Find where the given text appears and provide that cell's center as (X, Y) coordinate. 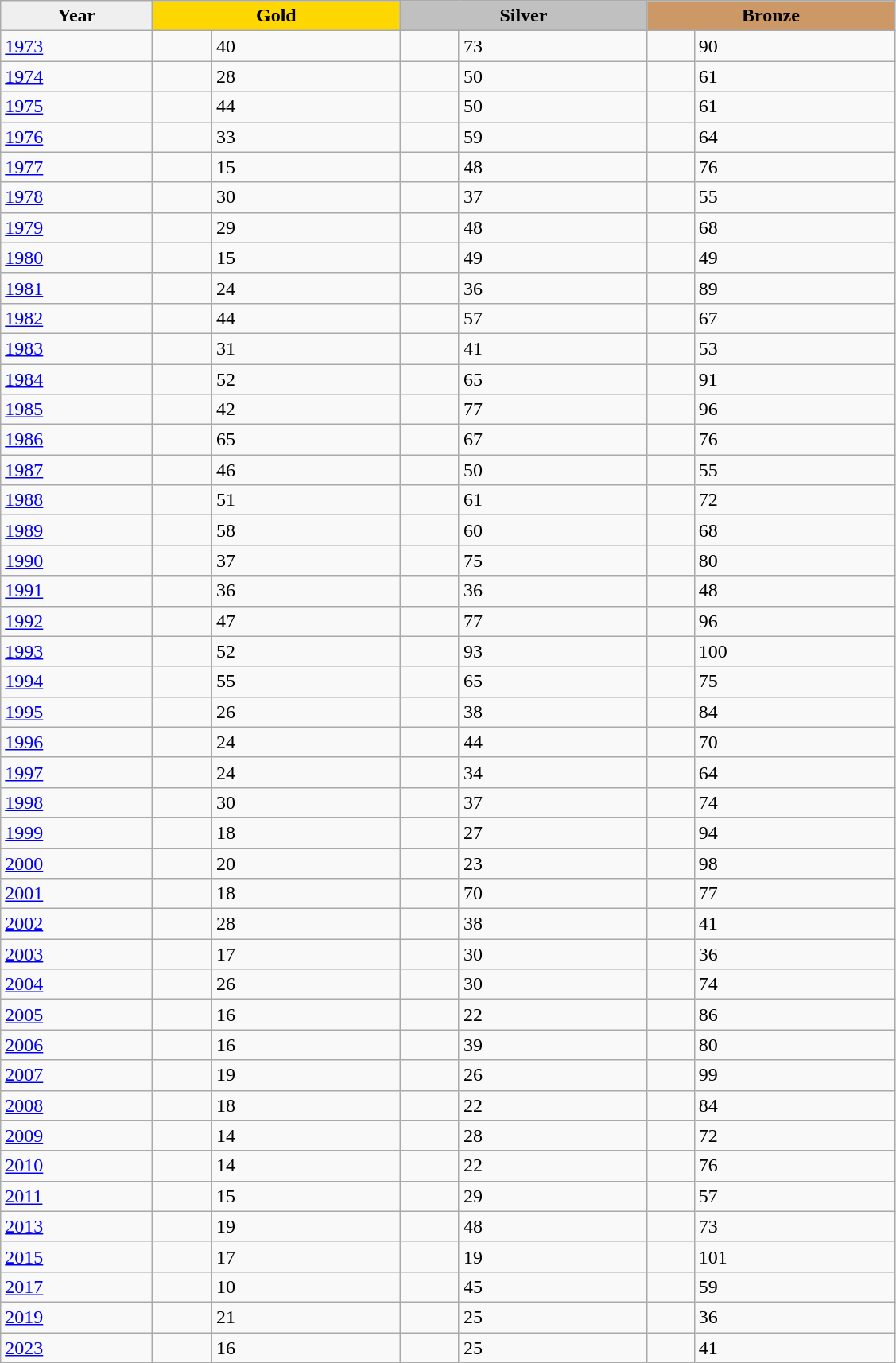
34 (553, 772)
2002 (76, 924)
1977 (76, 167)
23 (553, 863)
21 (305, 1317)
10 (305, 1287)
20 (305, 863)
1986 (76, 440)
1983 (76, 348)
1980 (76, 258)
1987 (76, 470)
2009 (76, 1136)
2006 (76, 1045)
2023 (76, 1348)
2005 (76, 1015)
2003 (76, 954)
100 (794, 651)
2007 (76, 1075)
60 (553, 530)
1981 (76, 288)
2017 (76, 1287)
2010 (76, 1166)
2013 (76, 1226)
1982 (76, 318)
33 (305, 137)
2015 (76, 1256)
89 (794, 288)
1989 (76, 530)
Bronze (771, 16)
1973 (76, 46)
Year (76, 16)
2000 (76, 863)
91 (794, 379)
1995 (76, 712)
1994 (76, 681)
2011 (76, 1196)
1992 (76, 621)
90 (794, 46)
86 (794, 1015)
1999 (76, 833)
1975 (76, 107)
101 (794, 1256)
39 (553, 1045)
2004 (76, 984)
58 (305, 530)
1985 (76, 410)
45 (553, 1287)
2008 (76, 1105)
1990 (76, 561)
98 (794, 863)
1978 (76, 197)
1988 (76, 500)
1979 (76, 227)
53 (794, 348)
1993 (76, 651)
1984 (76, 379)
47 (305, 621)
1976 (76, 137)
2019 (76, 1317)
31 (305, 348)
93 (553, 651)
1974 (76, 76)
99 (794, 1075)
2001 (76, 894)
1996 (76, 742)
1997 (76, 772)
51 (305, 500)
42 (305, 410)
1998 (76, 802)
40 (305, 46)
Silver (523, 16)
46 (305, 470)
94 (794, 833)
Gold (277, 16)
27 (553, 833)
1991 (76, 591)
